Find where the given text appears and provide that cell's center as (X, Y) coordinate. 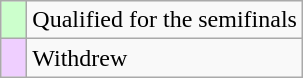
Qualified for the semifinals (165, 20)
Withdrew (165, 58)
